Find where the given text appears and provide that cell's center as (x, y) coordinate. 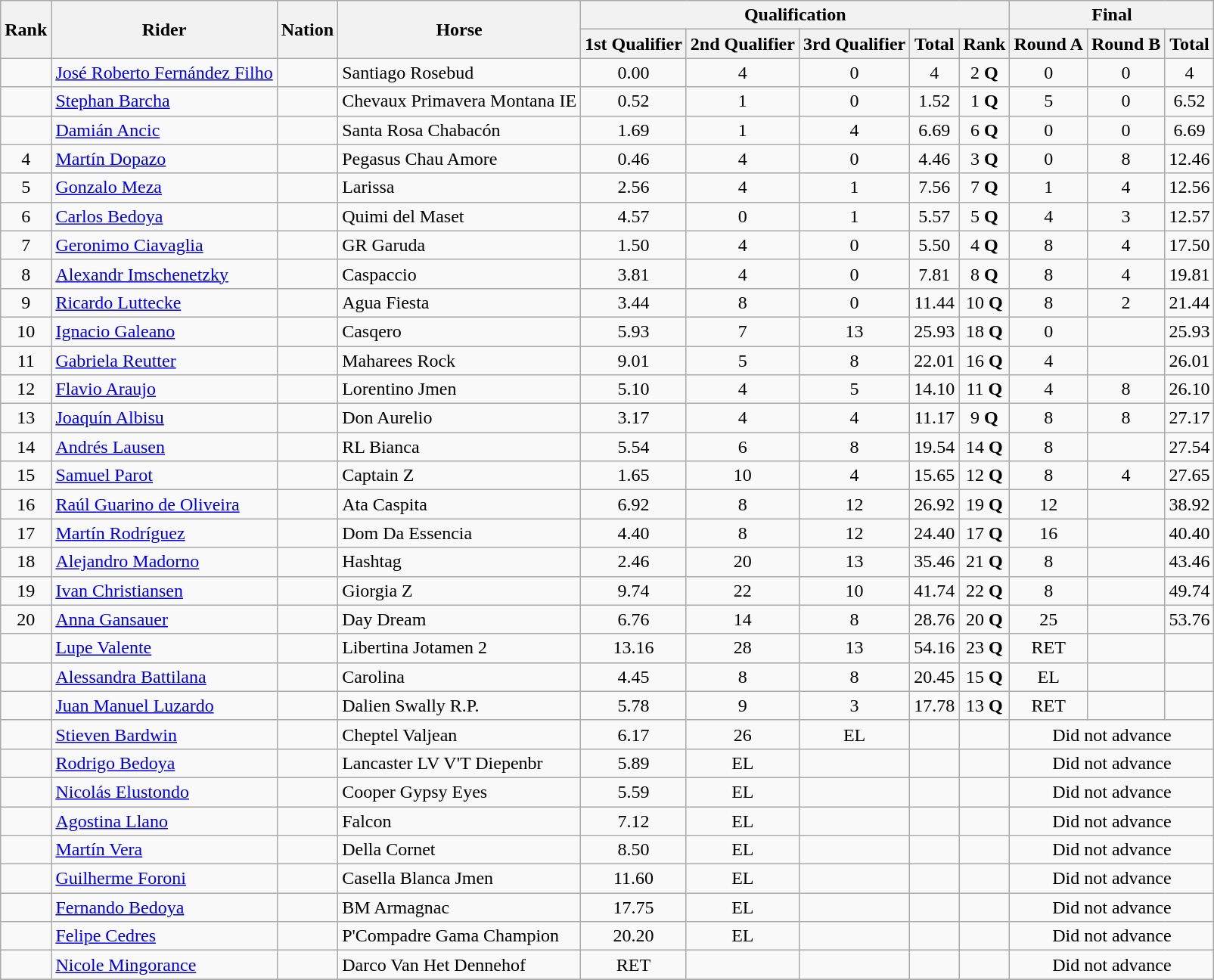
Nicole Mingorance (164, 965)
49.74 (1189, 591)
GR Garuda (460, 245)
5.78 (634, 706)
Final (1112, 15)
BM Armagnac (460, 907)
6 Q (985, 130)
26.01 (1189, 361)
19.81 (1189, 274)
19 Q (985, 504)
6.17 (634, 734)
Alexandr Imschenetzky (164, 274)
18 Q (985, 331)
17.50 (1189, 245)
3.81 (634, 274)
26.92 (935, 504)
2 Q (985, 73)
Lancaster LV V'T Diepenbr (460, 763)
11.17 (935, 418)
Carolina (460, 677)
Larissa (460, 188)
Alejandro Madorno (164, 562)
7.56 (935, 188)
Della Cornet (460, 850)
3.44 (634, 302)
25 (1048, 619)
Pegasus Chau Amore (460, 159)
18 (26, 562)
4.46 (935, 159)
5.54 (634, 447)
Ata Caspita (460, 504)
Rodrigo Bedoya (164, 763)
23 Q (985, 648)
Fernando Bedoya (164, 907)
Maharees Rock (460, 361)
13.16 (634, 648)
20 Q (985, 619)
3.17 (634, 418)
Anna Gansauer (164, 619)
5.10 (634, 389)
Casella Blanca Jmen (460, 879)
54.16 (935, 648)
Gabriela Reutter (164, 361)
Agostina Llano (164, 820)
P'Compadre Gama Champion (460, 936)
Martín Dopazo (164, 159)
Giorgia Z (460, 591)
6.52 (1189, 101)
4.40 (634, 533)
43.46 (1189, 562)
Gonzalo Meza (164, 188)
4.57 (634, 216)
12.46 (1189, 159)
14 Q (985, 447)
24.40 (935, 533)
Raúl Guarino de Oliveira (164, 504)
Joaquín Albisu (164, 418)
Guilherme Foroni (164, 879)
Nation (307, 29)
28 (743, 648)
Don Aurelio (460, 418)
11 Q (985, 389)
Stephan Barcha (164, 101)
14.10 (935, 389)
22.01 (935, 361)
7.81 (935, 274)
6.92 (634, 504)
28.76 (935, 619)
Horse (460, 29)
22 Q (985, 591)
4 Q (985, 245)
5.93 (634, 331)
Flavio Araujo (164, 389)
Ivan Christiansen (164, 591)
José Roberto Fernández Filho (164, 73)
9.01 (634, 361)
Chevaux Primavera Montana IE (460, 101)
1.65 (634, 476)
Casqero (460, 331)
17.78 (935, 706)
27.65 (1189, 476)
0.00 (634, 73)
Nicolás Elustondo (164, 792)
5.59 (634, 792)
21 Q (985, 562)
26.10 (1189, 389)
Ricardo Luttecke (164, 302)
7 Q (985, 188)
RL Bianca (460, 447)
12 Q (985, 476)
5.50 (935, 245)
Alessandra Battilana (164, 677)
35.46 (935, 562)
9 Q (985, 418)
1.50 (634, 245)
Andrés Lausen (164, 447)
1.52 (935, 101)
3rd Qualifier (854, 44)
Dalien Swally R.P. (460, 706)
Caspaccio (460, 274)
Round B (1126, 44)
27.54 (1189, 447)
Rider (164, 29)
17 (26, 533)
4.45 (634, 677)
8 Q (985, 274)
Ignacio Galeano (164, 331)
1st Qualifier (634, 44)
26 (743, 734)
22 (743, 591)
0.52 (634, 101)
2.56 (634, 188)
Agua Fiesta (460, 302)
Cheptel Valjean (460, 734)
12.56 (1189, 188)
27.17 (1189, 418)
Cooper Gypsy Eyes (460, 792)
Geronimo Ciavaglia (164, 245)
19.54 (935, 447)
Captain Z (460, 476)
15.65 (935, 476)
Libertina Jotamen 2 (460, 648)
Quimi del Maset (460, 216)
41.74 (935, 591)
15 (26, 476)
Stieven Bardwin (164, 734)
5 Q (985, 216)
40.40 (1189, 533)
Juan Manuel Luzardo (164, 706)
Hashtag (460, 562)
Carlos Bedoya (164, 216)
Qualification (796, 15)
2.46 (634, 562)
16 Q (985, 361)
0.46 (634, 159)
12.57 (1189, 216)
2 (1126, 302)
53.76 (1189, 619)
6.76 (634, 619)
Day Dream (460, 619)
Felipe Cedres (164, 936)
11.44 (935, 302)
Martín Rodríguez (164, 533)
Darco Van Het Dennehof (460, 965)
5.57 (935, 216)
3 Q (985, 159)
17 Q (985, 533)
10 Q (985, 302)
5.89 (634, 763)
8.50 (634, 850)
Samuel Parot (164, 476)
19 (26, 591)
Dom Da Essencia (460, 533)
Damián Ancic (164, 130)
15 Q (985, 677)
17.75 (634, 907)
9.74 (634, 591)
13 Q (985, 706)
11.60 (634, 879)
Lorentino Jmen (460, 389)
21.44 (1189, 302)
Falcon (460, 820)
7.12 (634, 820)
1 Q (985, 101)
11 (26, 361)
1.69 (634, 130)
Martín Vera (164, 850)
20.20 (634, 936)
Lupe Valente (164, 648)
20.45 (935, 677)
2nd Qualifier (743, 44)
Round A (1048, 44)
Santa Rosa Chabacón (460, 130)
38.92 (1189, 504)
Santiago Rosebud (460, 73)
